From the cell containing the given text, extract its center point as [X, Y] coordinate. 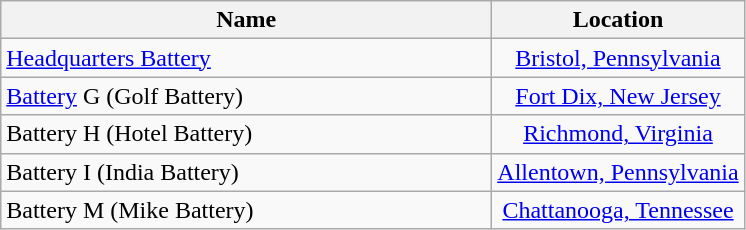
Bristol, Pennsylvania [618, 58]
Allentown, Pennsylvania [618, 172]
Battery G (Golf Battery) [246, 96]
Battery H (Hotel Battery) [246, 134]
Name [246, 20]
Location [618, 20]
Fort Dix, New Jersey [618, 96]
Richmond, Virginia [618, 134]
Headquarters Battery [246, 58]
Chattanooga, Tennessee [618, 210]
Battery I (India Battery) [246, 172]
Battery M (Mike Battery) [246, 210]
